Return [x, y] of the center of cell containing provided text 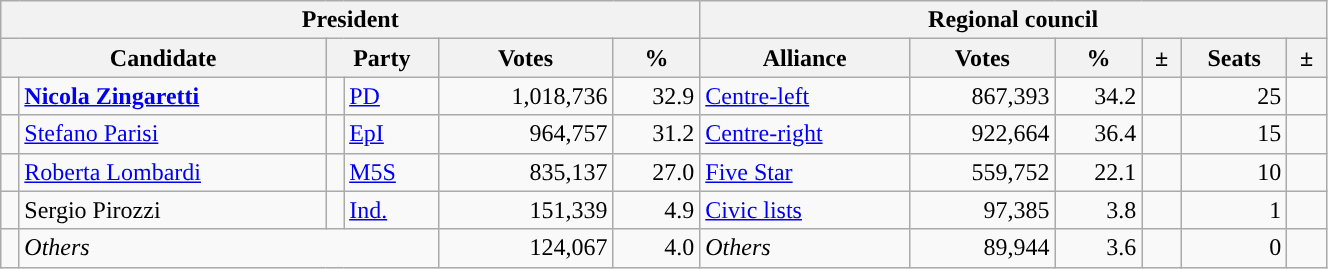
25 [1234, 96]
10 [1234, 172]
97,385 [983, 210]
Centre-left [805, 96]
Candidate [164, 58]
0 [1234, 248]
124,067 [526, 248]
President [350, 20]
3.8 [1098, 210]
835,137 [526, 172]
Alliance [805, 58]
4.9 [656, 210]
Nicola Zingaretti [172, 96]
4.0 [656, 248]
15 [1234, 134]
Seats [1234, 58]
Ind. [391, 210]
32.9 [656, 96]
1,018,736 [526, 96]
964,757 [526, 134]
31.2 [656, 134]
36.4 [1098, 134]
Five Star [805, 172]
PD [391, 96]
3.6 [1098, 248]
1 [1234, 210]
34.2 [1098, 96]
Civic lists [805, 210]
EpI [391, 134]
151,339 [526, 210]
Regional council [1014, 20]
Sergio Pirozzi [172, 210]
922,664 [983, 134]
Roberta Lombardi [172, 172]
Party [382, 58]
27.0 [656, 172]
89,944 [983, 248]
22.1 [1098, 172]
Centre-right [805, 134]
559,752 [983, 172]
M5S [391, 172]
867,393 [983, 96]
Stefano Parisi [172, 134]
